Scan for the cell matching the given text and deliver its [x, y] coordinate at center. 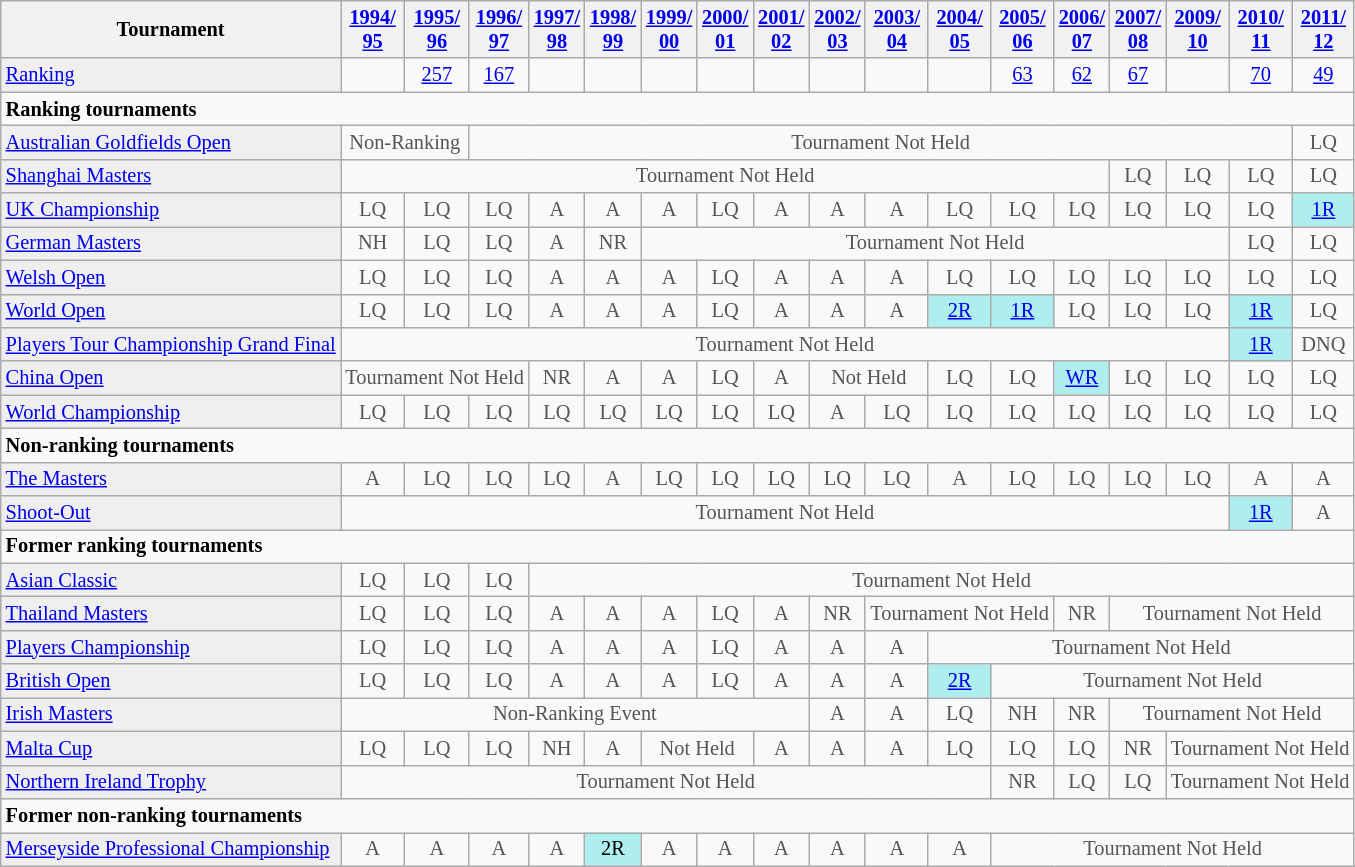
World Open [171, 311]
Asian Classic [171, 580]
63 [1022, 75]
German Masters [171, 243]
2011/12 [1323, 29]
Thailand Masters [171, 613]
Shoot-Out [171, 513]
UK Championship [171, 210]
2007/08 [1138, 29]
1994/95 [372, 29]
2003/04 [896, 29]
Players Tour Championship Grand Final [171, 344]
Former ranking tournaments [678, 546]
Malta Cup [171, 748]
2006/07 [1082, 29]
2009/10 [1198, 29]
Welsh Open [171, 277]
DNQ [1323, 344]
1998/99 [613, 29]
70 [1260, 75]
167 [499, 75]
67 [1138, 75]
257 [437, 75]
2005/06 [1022, 29]
2001/02 [781, 29]
Australian Goldfields Open [171, 142]
1999/00 [669, 29]
World Championship [171, 412]
Shanghai Masters [171, 176]
1995/96 [437, 29]
49 [1323, 75]
Ranking [171, 75]
Non-Ranking Event [574, 714]
Non-ranking tournaments [678, 445]
2004/05 [960, 29]
2010/11 [1260, 29]
Northern Ireland Trophy [171, 782]
1997/98 [557, 29]
Ranking tournaments [678, 109]
Players Championship [171, 647]
Former non-ranking tournaments [678, 815]
WR [1082, 378]
British Open [171, 681]
China Open [171, 378]
2000/01 [725, 29]
The Masters [171, 479]
Merseyside Professional Championship [171, 849]
Irish Masters [171, 714]
62 [1082, 75]
Tournament [171, 29]
1996/97 [499, 29]
2002/03 [837, 29]
Non-Ranking [404, 142]
